Locate the cell with the specified text and output its (X, Y) center coordinate. 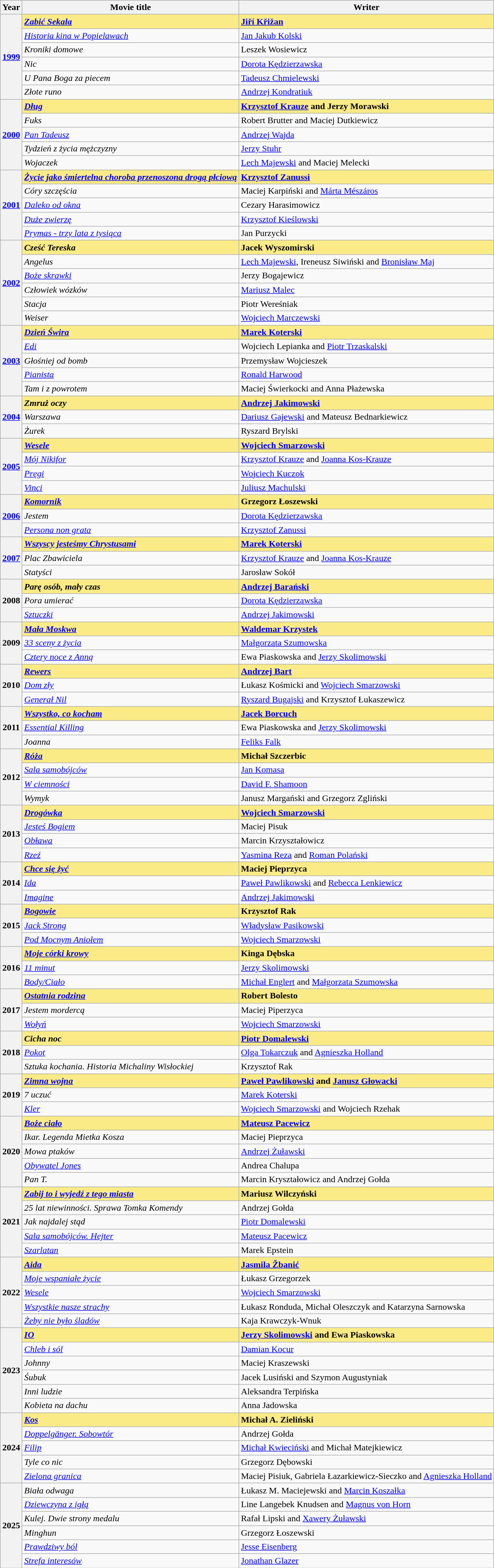
Żeby nie było śladów (131, 1321)
Tadeusz Chmielewski (366, 78)
Warszawa (131, 417)
Wojciech Marczewski (366, 318)
Łukasz Ronduda, Michał Oleszczyk and Katarzyna Sarnowska (366, 1306)
Ikar. Legenda Mietka Kosza (131, 1137)
Obława (131, 840)
Andrzej Żuławski (366, 1151)
Jan Jakub Kolski (366, 36)
Wszyscy jesteśmy Chrystusami (131, 544)
Kinga Dębska (366, 954)
Plac Zbawiciela (131, 558)
Łukasz Grzegorzek (366, 1278)
Waldemar Krzystek (366, 629)
Łukasz Kośmicki and Wojciech Smarzowski (366, 685)
Cztery noce z Anną (131, 657)
2016 (11, 968)
2000 (11, 134)
2009 (11, 643)
Lech Majewski, Ireneusz Siwiński and Bronisław Maj (366, 262)
Weiser (131, 318)
Władysław Pasikowski (366, 925)
Leszek Wosiewicz (366, 50)
Ida (131, 883)
Córy szczęścia (131, 191)
Sztuka kochania. Historia Michaliny Wisłockiej (131, 1066)
Jan Komasa (366, 770)
Róża (131, 756)
Sala samobójców (131, 770)
Michał Szczerbic (366, 756)
Movie title (131, 7)
Jerzy Skolimowski (366, 968)
Jacek Lusiński and Szymon Augustyniak (366, 1377)
Jarosław Sokół (366, 572)
2005 (11, 466)
Śubuk (131, 1377)
Janusz Margański and Grzegorz Zgliński (366, 798)
Andrea Chalupa (366, 1165)
2018 (11, 1052)
Michał A. Zieliński (366, 1420)
Sala samobójców. Hejter (131, 1236)
Wymyk (131, 798)
Essential Killing (131, 728)
Marcin Krzyształowicz (366, 840)
Jacek Wyszomirski (366, 247)
Kobieta na dachu (131, 1405)
Pokot (131, 1052)
2020 (11, 1151)
Ryszard Brylski (366, 431)
Tydzień z życia mężczyzny (131, 148)
Małgorzata Szumowska (366, 643)
Wołyń (131, 1024)
Rafał Lipski and Xawery Żuławski (366, 1518)
Człowiek wózków (131, 290)
Rewers (131, 671)
Minghun (131, 1533)
Jiří Křižan (366, 22)
Zabić Sekala (131, 22)
Wojciech Kuczok (366, 473)
Grzegorz Dębowski (366, 1462)
Wszystko, co kocham (131, 714)
Biała odwaga (131, 1490)
Wojciech Lepianka and Piotr Trzaskalski (366, 346)
Aleksandra Terpińska (366, 1391)
Jesse Eisenberg (366, 1547)
Kos (131, 1420)
Prawdziwy ból (131, 1547)
Jerzy Stuhr (366, 148)
Cześć Tereska (131, 247)
Pod Mocnym Aniołem (131, 939)
Andrzej Wajda (366, 134)
Andrzej Barański (366, 586)
Prymas - trzy lata z tysiąca (131, 233)
Dariusz Gajewski and Mateusz Bednarkiewicz (366, 417)
Robert Bolesto (366, 996)
Zimna wojna (131, 1081)
Michał Kwieciński and Michał Matejkiewicz (366, 1448)
Doppelgänger. Sobowtór (131, 1434)
Lech Majewski and Maciej Melecki (366, 163)
Maciej Pisuk (366, 826)
Dług (131, 106)
Ronald Harwood (366, 374)
2002 (11, 283)
Wojaczek (131, 163)
Chleb i sól (131, 1349)
Krzysztof Krauze and Jerzy Morawski (366, 106)
Życie jako śmiertelna choroba przenoszona drogą płciową (131, 177)
Boże skrawki (131, 276)
Jerzy Skolimowski and Ewa Piaskowska (366, 1335)
Rzeź (131, 854)
U Pana Boga za piecem (131, 78)
Maciej Karpiński and Márta Mészáros (366, 191)
Chce się żyć (131, 869)
IO (131, 1335)
Głośniej od bomb (131, 360)
Mój Nikifor (131, 459)
Andrzej Kondratiuk (366, 92)
2012 (11, 777)
Pan Tadeusz (131, 134)
Jerzy Bogajewicz (366, 276)
2015 (11, 925)
2011 (11, 728)
2003 (11, 360)
Kaja Krawczyk-Wnuk (366, 1321)
Joanna (131, 742)
Andrzej Bart (366, 671)
Line Langebek Knudsen and Magnus von Horn (366, 1504)
Tyle co nic (131, 1462)
Pianista (131, 374)
Mariusz Malec (366, 290)
Pręgi (131, 473)
Historia kina w Popielawach (131, 36)
Moje córki krowy (131, 954)
Cezary Harasimowicz (366, 205)
2007 (11, 558)
Dziewczyna z igłą (131, 1504)
Mowa ptaków (131, 1151)
11 minut (131, 968)
Zabij to i wyjedź z tego miasta (131, 1194)
2001 (11, 205)
Ostatnia rodzina (131, 996)
Anna Jadowska (366, 1405)
Jesteś Bogiem (131, 826)
33 sceny z życia (131, 643)
Statyści (131, 572)
Filip (131, 1448)
Wszystkie nasze strachy (131, 1306)
Cicha noc (131, 1038)
Inni ludzie (131, 1391)
Tam i z powrotem (131, 388)
David F. Shamoon (366, 784)
Obywatel Jones (131, 1165)
2025 (11, 1525)
Maciej Pisiuk, Gabriela Łazarkiewicz-Sieczko and Agnieszka Holland (366, 1476)
Kulej. Dwie strony medalu (131, 1518)
Mała Moskwa (131, 629)
2006 (11, 516)
Olga Tokarczuk and Agnieszka Holland (366, 1052)
Damian Kocur (366, 1349)
Komornik (131, 502)
2022 (11, 1292)
Mariusz Wilczyński (366, 1194)
Michał Englert and Małgorzata Szumowska (366, 982)
Feliks Falk (366, 742)
Robert Brutter and Maciej Dutkiewicz (366, 120)
Johnny (131, 1363)
Maciej Świerkocki and Anna Płażewska (366, 388)
2010 (11, 685)
Marek Epstein (366, 1250)
2013 (11, 833)
Dzień Świra (131, 332)
2008 (11, 600)
Jan Purzycki (366, 233)
Dom zły (131, 685)
Nic (131, 64)
Szarlatan (131, 1250)
Krzysztof Kieślowski (366, 219)
Pora umierać (131, 600)
Sztuczki (131, 614)
Maciej Piperzyca (366, 1010)
Zmruż oczy (131, 403)
2024 (11, 1448)
Juliusz Machulski (366, 488)
2021 (11, 1222)
Bogowie (131, 911)
Angelus (131, 262)
Writer (366, 7)
2023 (11, 1370)
Edi (131, 346)
Strefa interesów (131, 1561)
Vinci (131, 488)
Żurek (131, 431)
Moje wspaniałe życie (131, 1278)
Paweł Pawlikowski and Rebecca Lenkiewicz (366, 883)
Jestem mordercą (131, 1010)
2014 (11, 883)
7 uczuć (131, 1095)
Przemysław Wojcieszek (366, 360)
Jestem (131, 516)
W ciemności (131, 784)
Parę osób, mały czas (131, 586)
Zielona granica (131, 1476)
Duże zwierzę (131, 219)
25 lat niewinności. Sprawa Tomka Komendy (131, 1208)
Yasmina Reza and Roman Polański (366, 854)
Paweł Pawlikowski and Janusz Głowacki (366, 1081)
2017 (11, 1010)
Daleko od okna (131, 205)
Wojciech Smarzowski and Wojciech Rzehak (366, 1109)
Złote runo (131, 92)
Year (11, 7)
Boże ciało (131, 1123)
Stacja (131, 304)
Persona non grata (131, 530)
Jack Strong (131, 925)
Ryszard Bugajski and Krzysztof Łukaszewicz (366, 699)
Jacek Borcuch (366, 714)
Generał Nil (131, 699)
Jasmila Žbanić (366, 1264)
2019 (11, 1095)
Jonathan Glazer (366, 1561)
Kroniki domowe (131, 50)
Pan T. (131, 1180)
Łukasz M. Maciejewski and Marcin Koszałka (366, 1490)
Imagine (131, 897)
Fuks (131, 120)
1999 (11, 57)
Maciej Kraszewski (366, 1363)
2004 (11, 417)
Drogówka (131, 812)
Marcin Kryształowicz and Andrzej Gołda (366, 1180)
Kler (131, 1109)
Aida (131, 1264)
Body/Ciało (131, 982)
Piotr Wereśniak (366, 304)
Jak najdalej stąd (131, 1222)
